Determine the [X, Y] coordinate at the center of the cell enclosing the given text.  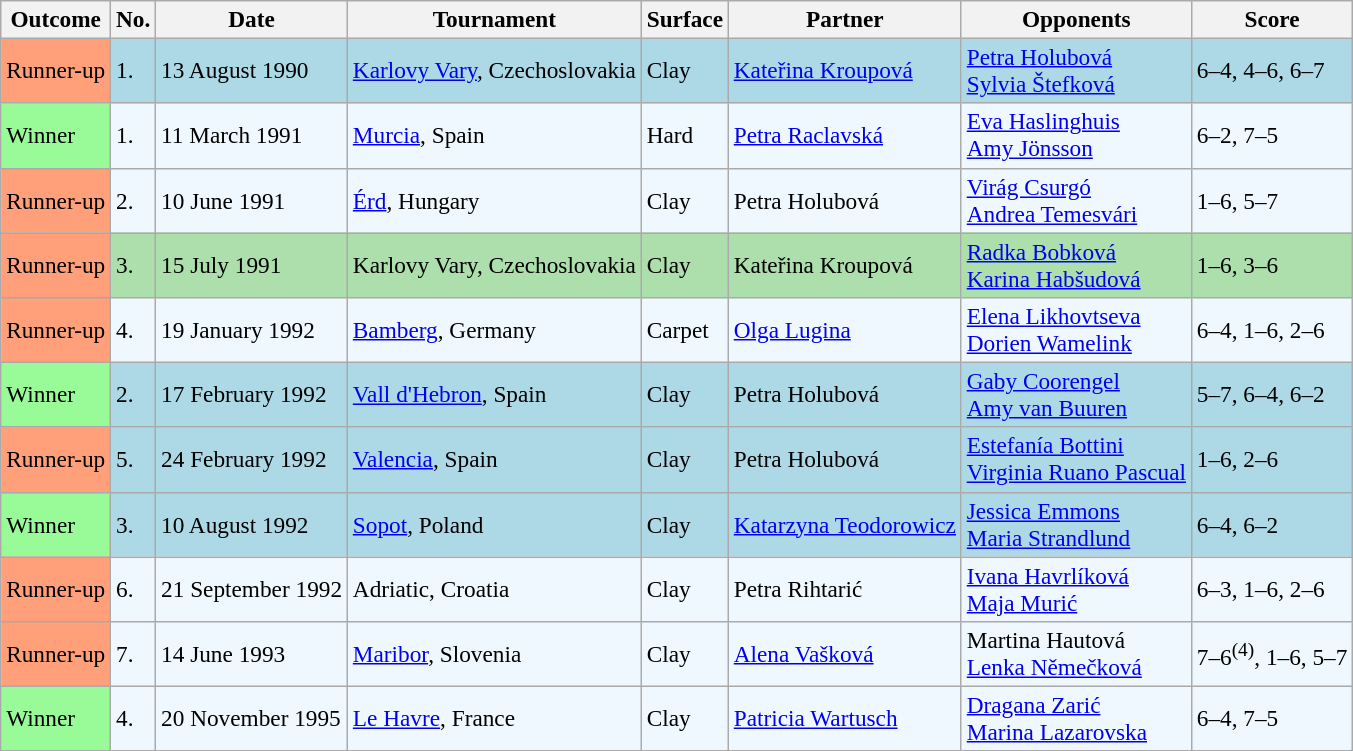
Petra Rihtarić [844, 588]
Gaby Coorengel Amy van Buuren [1076, 394]
Petra Holubová Sylvia Štefková [1076, 70]
6–2, 7–5 [1272, 136]
17 February 1992 [252, 394]
6–4, 4–6, 6–7 [1272, 70]
Jessica Emmons Maria Strandlund [1076, 524]
5–7, 6–4, 6–2 [1272, 394]
Murcia, Spain [494, 136]
5. [134, 460]
6–4, 6–2 [1272, 524]
Dragana Zarić Marina Lazarovska [1076, 718]
Carpet [684, 330]
Le Havre, France [494, 718]
6–4, 1–6, 2–6 [1272, 330]
Sopot, Poland [494, 524]
Katarzyna Teodorowicz [844, 524]
13 August 1990 [252, 70]
Elena Likhovtseva Dorien Wamelink [1076, 330]
Partner [844, 19]
1–6, 3–6 [1272, 264]
Tournament [494, 19]
10 August 1992 [252, 524]
Maribor, Slovenia [494, 654]
No. [134, 19]
Outcome [56, 19]
7. [134, 654]
6–4, 7–5 [1272, 718]
Date [252, 19]
21 September 1992 [252, 588]
Patricia Wartusch [844, 718]
Ivana Havrlíková Maja Murić [1076, 588]
Opponents [1076, 19]
20 November 1995 [252, 718]
Virág Csurgó Andrea Temesvári [1076, 200]
24 February 1992 [252, 460]
10 June 1991 [252, 200]
6–3, 1–6, 2–6 [1272, 588]
6. [134, 588]
Martina Hautová Lenka Němečková [1076, 654]
Eva Haslinghuis Amy Jönsson [1076, 136]
19 January 1992 [252, 330]
Valencia, Spain [494, 460]
Alena Vašková [844, 654]
1–6, 2–6 [1272, 460]
15 July 1991 [252, 264]
Adriatic, Croatia [494, 588]
Hard [684, 136]
1–6, 5–7 [1272, 200]
Vall d'Hebron, Spain [494, 394]
Estefanía Bottini Virginia Ruano Pascual [1076, 460]
Petra Raclavská [844, 136]
Surface [684, 19]
Bamberg, Germany [494, 330]
Érd, Hungary [494, 200]
Radka Bobková Karina Habšudová [1076, 264]
11 March 1991 [252, 136]
Score [1272, 19]
14 June 1993 [252, 654]
Olga Lugina [844, 330]
7–6(4), 1–6, 5–7 [1272, 654]
